Pinpoint the cell where the given text exists, returning its (x, y) midpoint coordinate. 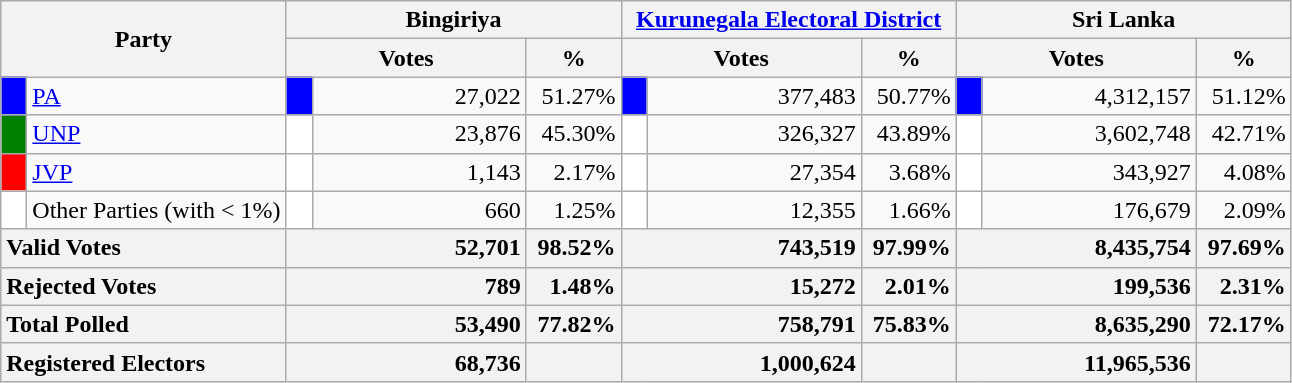
Party (144, 39)
Bingiriya (454, 20)
68,736 (406, 362)
743,519 (741, 248)
377,483 (754, 96)
2.31% (1244, 286)
42.71% (1244, 134)
3.68% (908, 172)
JVP (156, 172)
176,679 (1089, 210)
1.66% (908, 210)
Other Parties (with < 1%) (156, 210)
Sri Lanka (1124, 20)
Rejected Votes (144, 286)
660 (419, 210)
12,355 (754, 210)
27,354 (754, 172)
97.69% (1244, 248)
343,927 (1089, 172)
15,272 (741, 286)
1,143 (419, 172)
43.89% (908, 134)
1.48% (574, 286)
758,791 (741, 324)
52,701 (406, 248)
Total Polled (144, 324)
23,876 (419, 134)
Registered Electors (144, 362)
Valid Votes (144, 248)
UNP (156, 134)
PA (156, 96)
1,000,624 (741, 362)
53,490 (406, 324)
97.99% (908, 248)
2.17% (574, 172)
4.08% (1244, 172)
199,536 (1076, 286)
3,602,748 (1089, 134)
51.12% (1244, 96)
50.77% (908, 96)
2.01% (908, 286)
Kurunegala Electoral District (788, 20)
75.83% (908, 324)
326,327 (754, 134)
4,312,157 (1089, 96)
11,965,536 (1076, 362)
27,022 (419, 96)
51.27% (574, 96)
8,435,754 (1076, 248)
789 (406, 286)
45.30% (574, 134)
98.52% (574, 248)
2.09% (1244, 210)
77.82% (574, 324)
8,635,290 (1076, 324)
1.25% (574, 210)
72.17% (1244, 324)
